From the cell containing the given text, extract its center point as [x, y] coordinate. 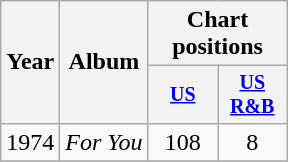
1974 [30, 142]
108 [182, 142]
USR&B [252, 94]
8 [252, 142]
Album [104, 62]
Year [30, 62]
Chart positions [218, 34]
US [182, 94]
For You [104, 142]
